Search for the cell housing the specified text and yield its [X, Y] center coordinate. 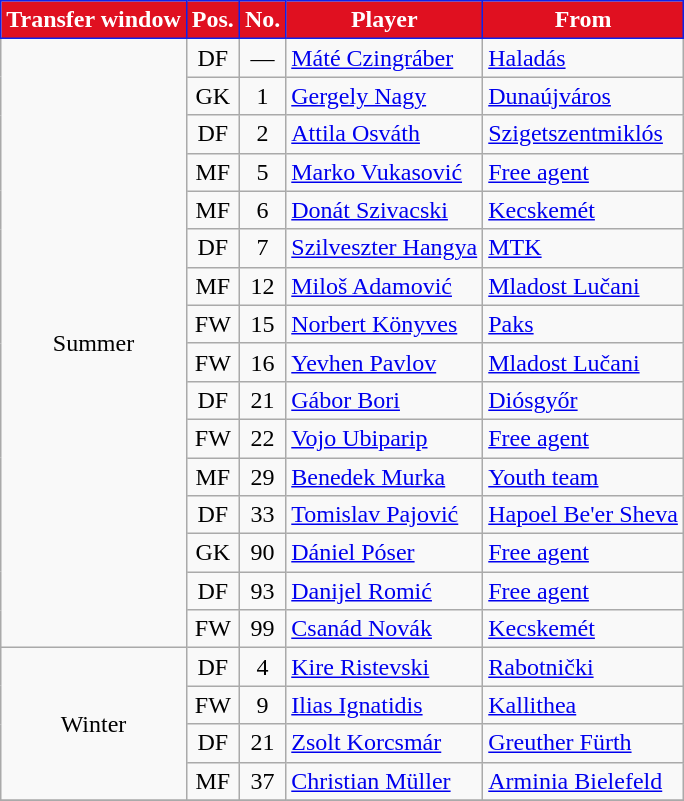
1 [262, 96]
Miloš Adamović [384, 286]
29 [262, 477]
Benedek Murka [384, 477]
33 [262, 515]
MTK [584, 248]
Haladás [584, 58]
9 [262, 705]
— [262, 58]
4 [262, 667]
5 [262, 172]
Arminia Bielefeld [584, 781]
Player [384, 20]
Kire Ristevski [384, 667]
Zsolt Korcsmár [384, 743]
Christian Müller [384, 781]
99 [262, 629]
Szigetszentmiklós [584, 134]
37 [262, 781]
Rabotnički [584, 667]
Diósgyőr [584, 400]
Norbert Könyves [384, 324]
12 [262, 286]
Youth team [584, 477]
Pos. [212, 20]
6 [262, 210]
Yevhen Pavlov [384, 362]
Kallithea [584, 705]
Hapoel Be'er Sheva [584, 515]
93 [262, 591]
Winter [94, 724]
Tomislav Pajović [384, 515]
15 [262, 324]
Transfer window [94, 20]
22 [262, 438]
Marko Vukasović [384, 172]
Szilveszter Hangya [384, 248]
Ilias Ignatidis [384, 705]
Danijel Romić [384, 591]
Greuther Fürth [584, 743]
Donát Szivacski [384, 210]
Dániel Póser [384, 553]
Csanád Novák [384, 629]
7 [262, 248]
No. [262, 20]
Dunaújváros [584, 96]
16 [262, 362]
Máté Czingráber [384, 58]
Attila Osváth [384, 134]
90 [262, 553]
Summer [94, 344]
From [584, 20]
Paks [584, 324]
Vojo Ubiparip [384, 438]
Gergely Nagy [384, 96]
Gábor Bori [384, 400]
2 [262, 134]
